Return [X, Y] of the center of cell containing provided text 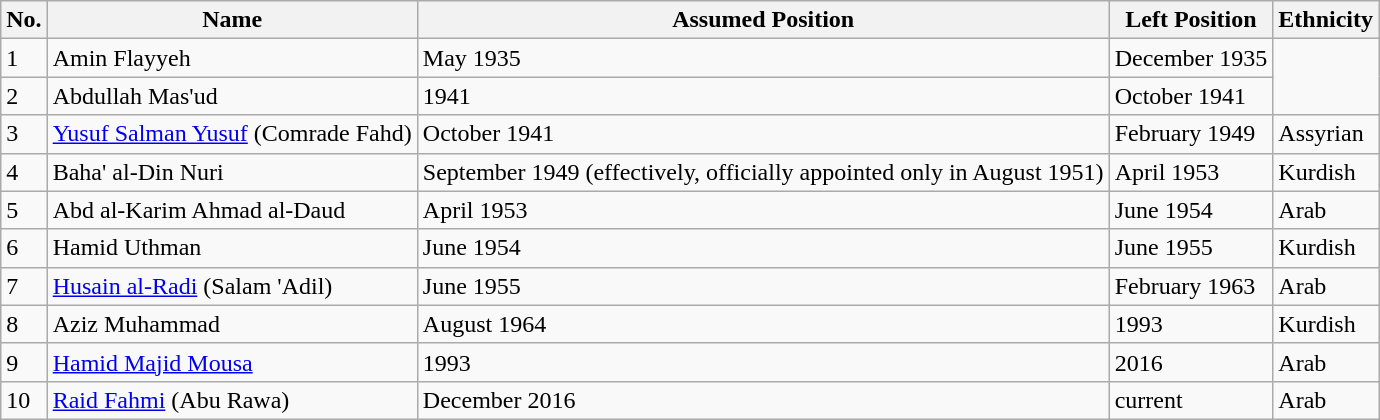
Hamid Majid Mousa [232, 362]
10 [24, 400]
1941 [763, 96]
Husain al-Radi (Salam 'Adil) [232, 286]
Name [232, 20]
Hamid Uthman [232, 248]
September 1949 (effectively, officially appointed only in August 1951) [763, 172]
Assyrian [1326, 134]
Baha' al-Din Nuri [232, 172]
Left Position [1191, 20]
5 [24, 210]
Assumed Position [763, 20]
December 1935 [1191, 58]
current [1191, 400]
February 1949 [1191, 134]
No. [24, 20]
August 1964 [763, 324]
Abd al-Karim Ahmad al-Daud [232, 210]
4 [24, 172]
Raid Fahmi (Abu Rawa) [232, 400]
9 [24, 362]
3 [24, 134]
Aziz Muhammad [232, 324]
1 [24, 58]
2016 [1191, 362]
May 1935 [763, 58]
8 [24, 324]
Abdullah Mas'ud [232, 96]
February 1963 [1191, 286]
2 [24, 96]
Yusuf Salman Yusuf (Comrade Fahd) [232, 134]
Ethnicity [1326, 20]
Amin Flayyeh [232, 58]
6 [24, 248]
7 [24, 286]
December 2016 [763, 400]
